Extract the (X, Y) coordinate from the center of the cell holding the provided text.  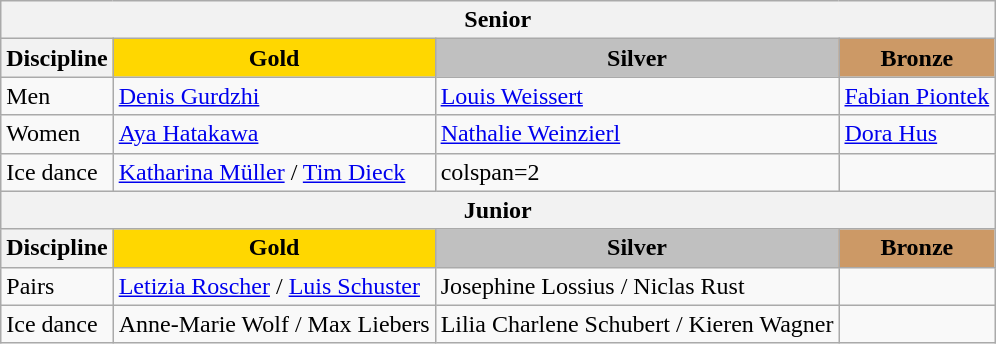
Men (57, 96)
Fabian Piontek (917, 96)
Women (57, 134)
Senior (498, 20)
Katharina Müller / Tim Dieck (274, 172)
Denis Gurdzhi (274, 96)
Louis Weissert (637, 96)
Nathalie Weinzierl (637, 134)
Dora Hus (917, 134)
Anne-Marie Wolf / Max Liebers (274, 324)
Aya Hatakawa (274, 134)
Junior (498, 210)
Letizia Roscher / Luis Schuster (274, 286)
Lilia Charlene Schubert / Kieren Wagner (637, 324)
Pairs (57, 286)
Josephine Lossius / Niclas Rust (637, 286)
colspan=2 (637, 172)
